Pinpoint the cell where the given text exists, returning its (x, y) midpoint coordinate. 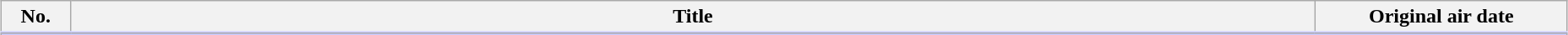
Original air date (1441, 17)
Title (693, 17)
No. (35, 17)
